Search for the cell housing the specified text and yield its [x, y] center coordinate. 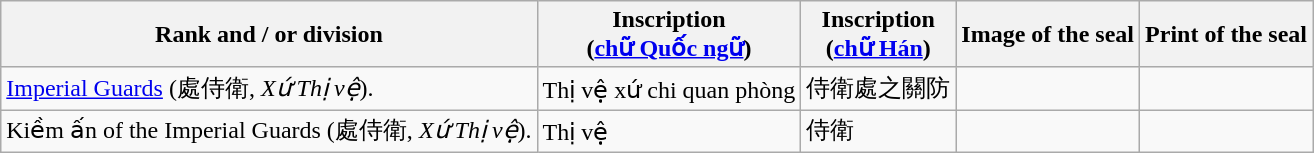
Kiềm ấn of the Imperial Guards (處侍衛, Xứ Thị vệ). [269, 132]
Inscription(chữ Hán) [878, 34]
Thị vệ xứ chi quan phòng [669, 88]
Image of the seal [1048, 34]
侍衛處之關防 [878, 88]
Imperial Guards (處侍衛, Xứ Thị vệ). [269, 88]
Thị vệ [669, 132]
Print of the seal [1226, 34]
Inscription(chữ Quốc ngữ) [669, 34]
Rank and / or division [269, 34]
侍衛 [878, 132]
